Scan for the cell matching the given text and deliver its (X, Y) coordinate at center. 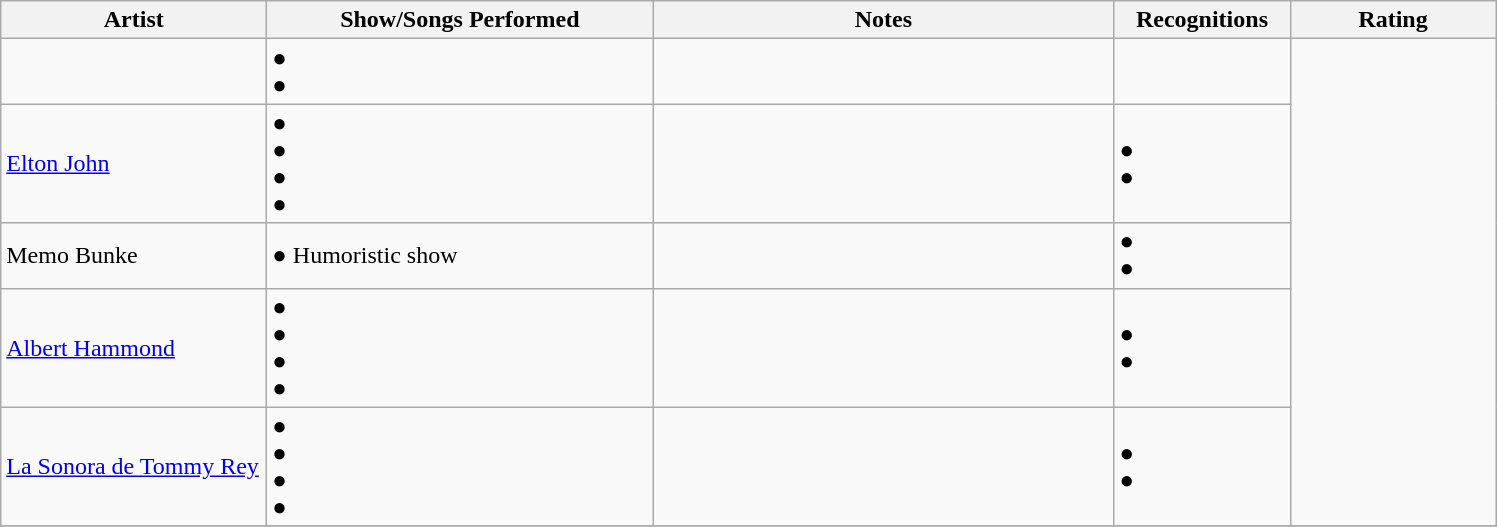
Elton John (134, 164)
● Humoristic show (460, 256)
La Sonora de Tommy Rey (134, 466)
Rating (1393, 20)
Show/Songs Performed (460, 20)
Recognitions (1202, 20)
Artist (134, 20)
Notes (884, 20)
Memo Bunke (134, 256)
Albert Hammond (134, 348)
